Search for the cell housing the specified text and yield its (X, Y) center coordinate. 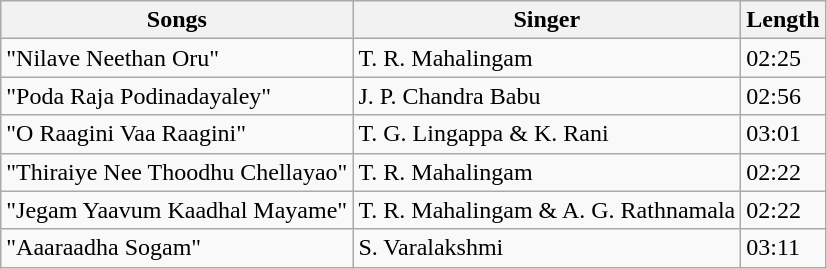
Songs (177, 20)
S. Varalakshmi (547, 248)
"Jegam Yaavum Kaadhal Mayame" (177, 210)
02:56 (783, 96)
"Poda Raja Podinadayaley" (177, 96)
"Nilave Neethan Oru" (177, 58)
Singer (547, 20)
J. P. Chandra Babu (547, 96)
T. G. Lingappa & K. Rani (547, 134)
Length (783, 20)
"O Raagini Vaa Raagini" (177, 134)
03:01 (783, 134)
02:25 (783, 58)
03:11 (783, 248)
T. R. Mahalingam & A. G. Rathnamala (547, 210)
"Thiraiye Nee Thoodhu Chellayao" (177, 172)
"Aaaraadha Sogam" (177, 248)
